Capture the cell that displays the provided text and extract its [X, Y] central coordinate. 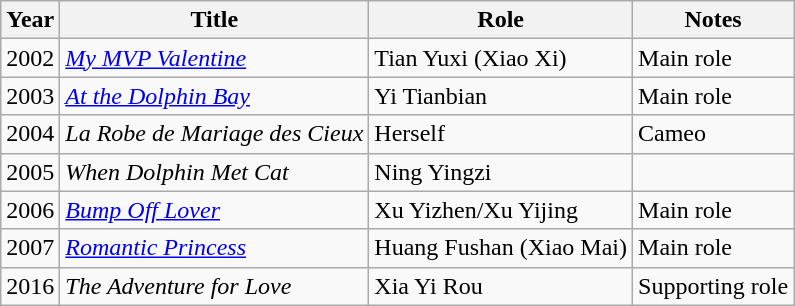
La Robe de Mariage des Cieux [214, 134]
2004 [30, 134]
Role [501, 20]
Bump Off Lover [214, 210]
Ning Yingzi [501, 172]
2003 [30, 96]
Huang Fushan (Xiao Mai) [501, 248]
2007 [30, 248]
The Adventure for Love [214, 286]
Tian Yuxi (Xiao Xi) [501, 58]
When Dolphin Met Cat [214, 172]
Romantic Princess [214, 248]
Herself [501, 134]
Title [214, 20]
Year [30, 20]
Xia Yi Rou [501, 286]
Yi Tianbian [501, 96]
My MVP Valentine [214, 58]
2005 [30, 172]
Supporting role [714, 286]
2002 [30, 58]
At the Dolphin Bay [214, 96]
Cameo [714, 134]
2016 [30, 286]
Notes [714, 20]
Xu Yizhen/Xu Yijing [501, 210]
2006 [30, 210]
